Locate the cell with the specified text and output its (X, Y) center coordinate. 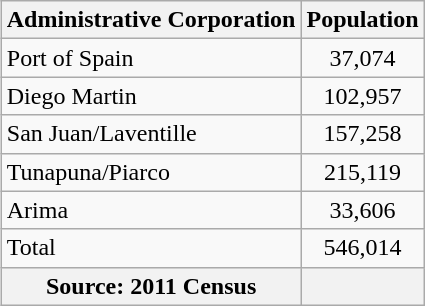
Port of Spain (151, 58)
Total (151, 248)
33,606 (362, 210)
37,074 (362, 58)
Tunapuna/Piarco (151, 172)
157,258 (362, 134)
546,014 (362, 248)
Source: 2011 Census (151, 286)
Arima (151, 210)
San Juan/Laventille (151, 134)
Administrative Corporation (151, 20)
Population (362, 20)
102,957 (362, 96)
Diego Martin (151, 96)
215,119 (362, 172)
